Extract the (x, y) coordinate from the center of the cell holding the provided text.  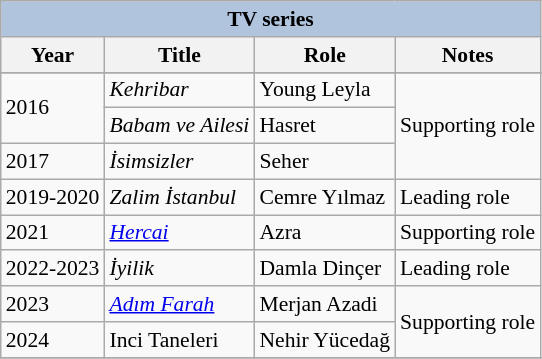
Kehribar (179, 90)
TV series (270, 19)
Young Leyla (324, 90)
Damla Dinçer (324, 269)
Notes (468, 55)
Hasret (324, 126)
Adım Farah (179, 304)
Cemre Yılmaz (324, 197)
Azra (324, 233)
Babam ve Ailesi (179, 126)
Role (324, 55)
Inci Taneleri (179, 340)
Merjan Azadi (324, 304)
2021 (53, 233)
Year (53, 55)
İyilik (179, 269)
İsimsizler (179, 162)
2017 (53, 162)
2023 (53, 304)
2024 (53, 340)
Zalim İstanbul (179, 197)
Title (179, 55)
Hercai (179, 233)
Nehir Yücedağ (324, 340)
Seher (324, 162)
2019-2020 (53, 197)
2022-2023 (53, 269)
2016 (53, 108)
